Output the [X, Y] coordinate of the center of the cell containing the given text.  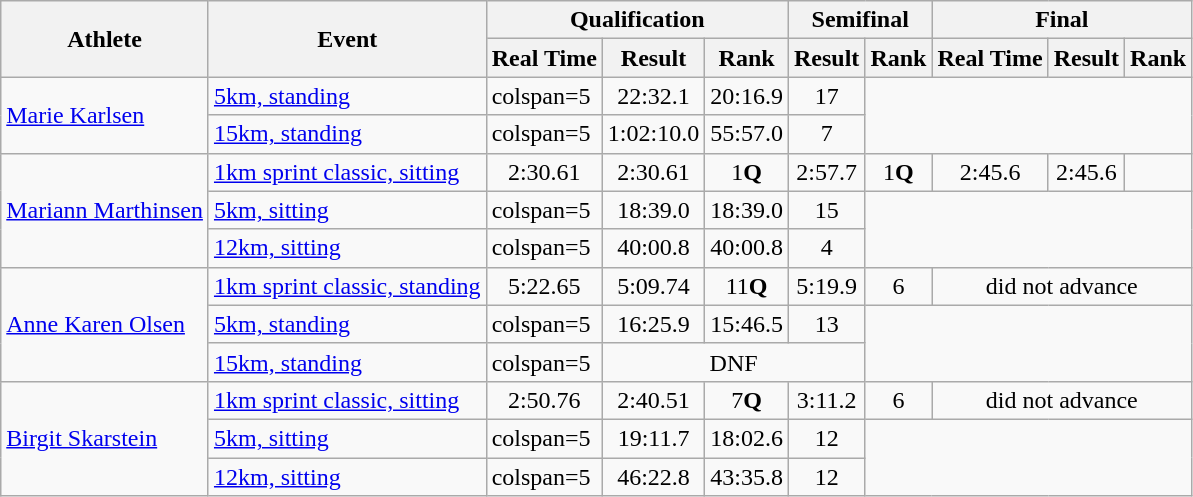
Birgit Skarstein [105, 438]
15 [826, 210]
13 [826, 324]
17 [826, 96]
2:57.7 [826, 172]
Marie Karlsen [105, 115]
11Q [747, 286]
1km sprint classic, standing [347, 286]
5:09.74 [653, 286]
15:46.5 [747, 324]
18:02.6 [747, 438]
2:50.76 [544, 400]
Semifinal [860, 20]
Athlete [105, 39]
DNF [734, 362]
46:22.8 [653, 477]
7 [826, 134]
20:16.9 [747, 96]
4 [826, 248]
1:02:10.0 [653, 134]
16:25.9 [653, 324]
22:32.1 [653, 96]
Anne Karen Olsen [105, 324]
7Q [747, 400]
55:57.0 [747, 134]
2:40.51 [653, 400]
5:19.9 [826, 286]
Final [1062, 20]
43:35.8 [747, 477]
5:22.65 [544, 286]
Qualification [637, 20]
Event [347, 39]
19:11.7 [653, 438]
3:11.2 [826, 400]
Mariann Marthinsen [105, 210]
